Scan for the cell matching the given text and deliver its [x, y] coordinate at center. 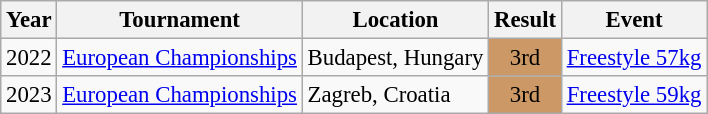
Freestyle 59kg [634, 95]
Year [29, 20]
Zagreb, Croatia [395, 95]
Location [395, 20]
Freestyle 57kg [634, 58]
Tournament [180, 20]
2023 [29, 95]
2022 [29, 58]
Event [634, 20]
Result [526, 20]
Budapest, Hungary [395, 58]
